Locate the cell with the specified text and output its (x, y) center coordinate. 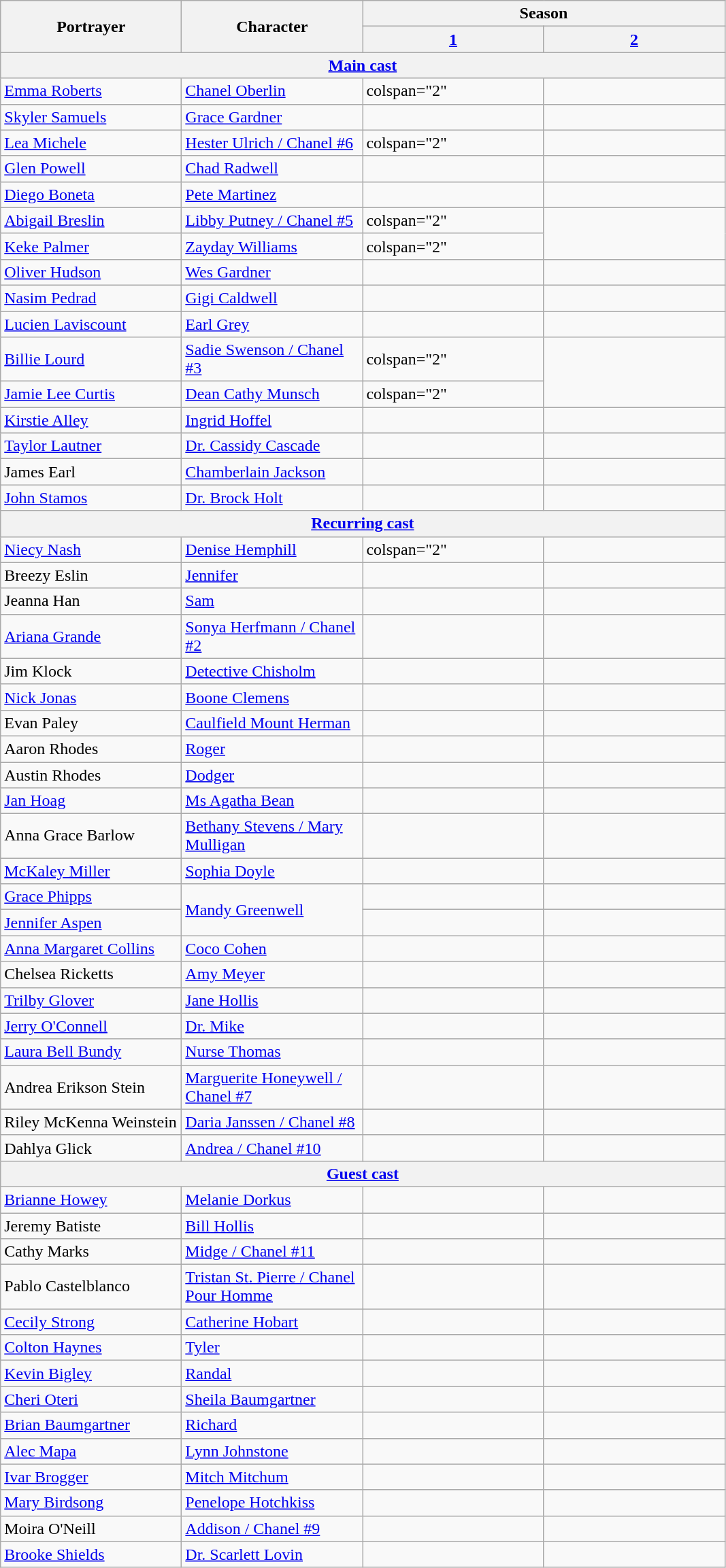
Hester Ulrich / Chanel #6 (272, 143)
Colton Haynes (91, 1348)
McKaley Miller (91, 871)
Jeremy Batiste (91, 1226)
Sheila Baumgartner (272, 1399)
Grace Phipps (91, 897)
Anna Margaret Collins (91, 949)
Tristan St. Pierre / Chanel Pour Homme (272, 1286)
Jennifer (272, 575)
Cheri Oteri (91, 1399)
Andrea / Chanel #10 (272, 1148)
Nick Jonas (91, 697)
Grace Gardner (272, 117)
Recurring cast (363, 524)
Marguerite Honeywell / Chanel #7 (272, 1087)
Jerry O'Connell (91, 1026)
Penelope Hotchkiss (272, 1503)
Nurse Thomas (272, 1052)
Lucien Laviscount (91, 324)
Amy Meyer (272, 974)
Guest cast (363, 1174)
Roger (272, 749)
Portrayer (91, 27)
Sophia Doyle (272, 871)
Cathy Marks (91, 1252)
Dr. Scarlett Lovin (272, 1554)
Brooke Shields (91, 1554)
Boone Clemens (272, 697)
Lea Michele (91, 143)
Ingrid Hoffel (272, 420)
Catherine Hobart (272, 1322)
Dr. Cassidy Cascade (272, 446)
Denise Hemphill (272, 549)
Dean Cathy Munsch (272, 394)
Randal (272, 1374)
Brianne Howey (91, 1199)
Breezy Eslin (91, 575)
Dr. Mike (272, 1026)
Chelsea Ricketts (91, 974)
Jim Klock (91, 671)
Cecily Strong (91, 1322)
Jan Hoag (91, 801)
Mary Birdsong (91, 1503)
Coco Cohen (272, 949)
Taylor Lautner (91, 446)
Richard (272, 1425)
Andrea Erikson Stein (91, 1087)
Caulfield Mount Herman (272, 723)
Niecy Nash (91, 549)
Ms Agatha Bean (272, 801)
Kirstie Alley (91, 420)
Jeanna Han (91, 601)
Glen Powell (91, 169)
Gigi Caldwell (272, 298)
1 (453, 39)
Dr. Brock Holt (272, 498)
Dahlya Glick (91, 1148)
Aaron Rhodes (91, 749)
Libby Putney / Chanel #5 (272, 220)
Chamberlain Jackson (272, 472)
Oliver Hudson (91, 272)
Sonya Herfmann / Chanel #2 (272, 636)
Midge / Chanel #11 (272, 1252)
Jennifer Aspen (91, 923)
Pete Martinez (272, 194)
Character (272, 27)
Sadie Swenson / Chanel #3 (272, 359)
Mitch Mitchum (272, 1477)
Main cast (363, 65)
Wes Gardner (272, 272)
Dodger (272, 774)
Chanel Oberlin (272, 91)
Melanie Dorkus (272, 1199)
Riley McKenna Weinstein (91, 1122)
Moira O'Neill (91, 1529)
Emma Roberts (91, 91)
Earl Grey (272, 324)
Nasim Pedrad (91, 298)
Jane Hollis (272, 1000)
Tyler (272, 1348)
Jamie Lee Curtis (91, 394)
Evan Paley (91, 723)
Mandy Greenwell (272, 910)
Lynn Johnstone (272, 1451)
Season (544, 14)
Ariana Grande (91, 636)
Alec Mapa (91, 1451)
Addison / Chanel #9 (272, 1529)
James Earl (91, 472)
Chad Radwell (272, 169)
Pablo Castelblanco (91, 1286)
Laura Bell Bundy (91, 1052)
Daria Janssen / Chanel #8 (272, 1122)
Sam (272, 601)
Abigail Breslin (91, 220)
Brian Baumgartner (91, 1425)
Ivar Brogger (91, 1477)
Trilby Glover (91, 1000)
Kevin Bigley (91, 1374)
Zayday Williams (272, 246)
Skyler Samuels (91, 117)
Diego Boneta (91, 194)
Bill Hollis (272, 1226)
Austin Rhodes (91, 774)
Keke Palmer (91, 246)
Anna Grace Barlow (91, 836)
Billie Lourd (91, 359)
John Stamos (91, 498)
Detective Chisholm (272, 671)
Bethany Stevens / Mary Mulligan (272, 836)
2 (634, 39)
